Find where the given text appears and provide that cell's center as [X, Y] coordinate. 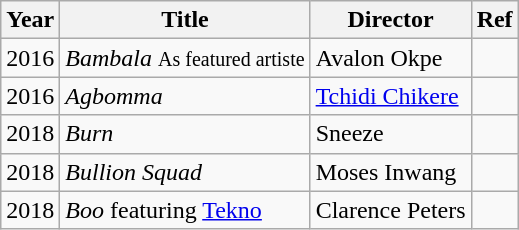
Agbomma [185, 96]
Burn [185, 134]
Clarence Peters [390, 210]
Avalon Okpe [390, 58]
Bambala As featured artiste [185, 58]
Tchidi Chikere [390, 96]
Bullion Squad [185, 172]
Sneeze [390, 134]
Year [30, 20]
Moses Inwang [390, 172]
Director [390, 20]
Ref [494, 20]
Title [185, 20]
Boo featuring Tekno [185, 210]
